Detect which cell encompasses the target text, then output its [X, Y] center coordinate. 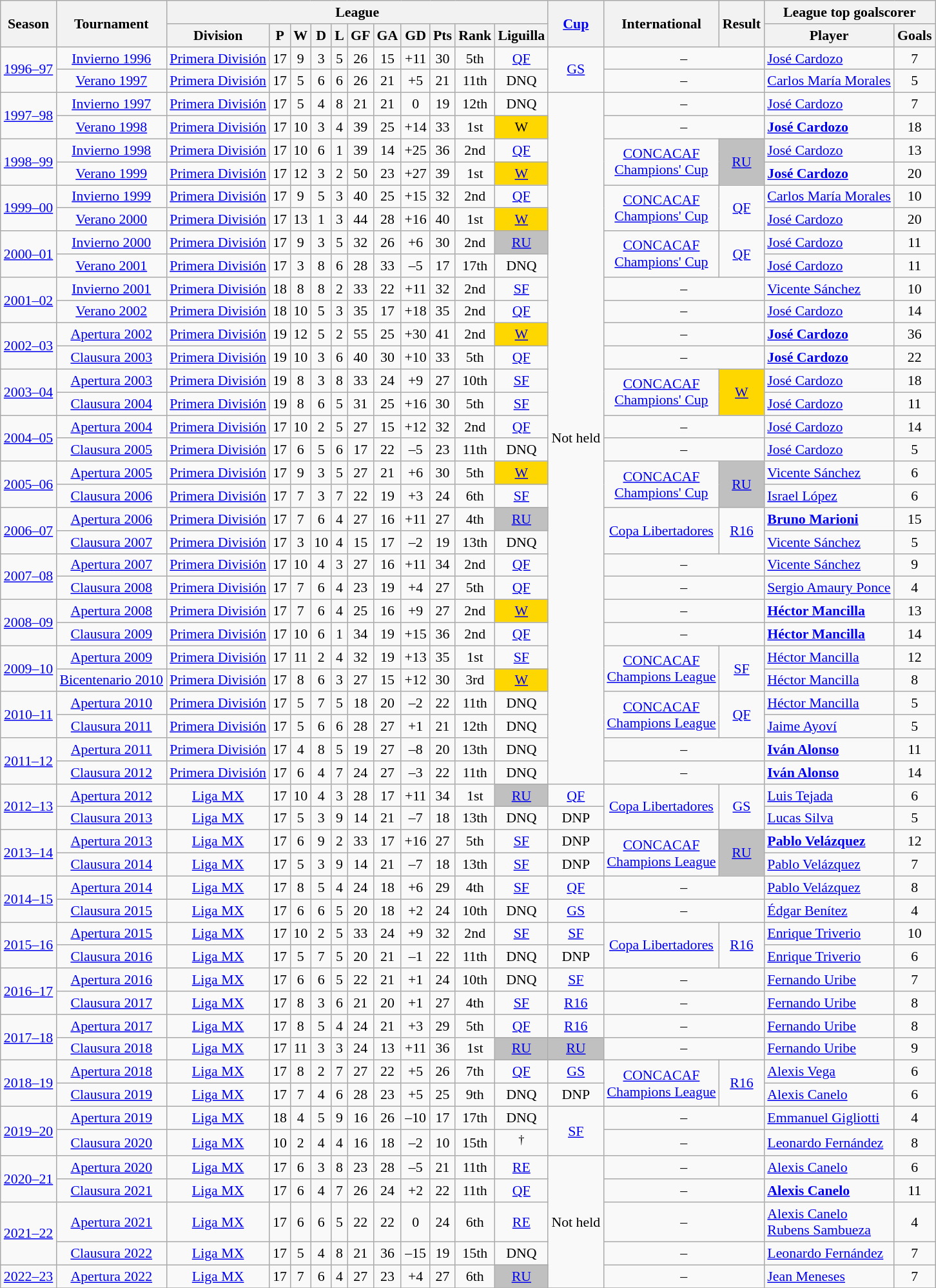
2007–08 [28, 577]
2015–16 [28, 944]
Result [742, 23]
Player [829, 35]
Apertura 2007 [111, 565]
Apertura 2004 [111, 426]
Clausura 2016 [111, 956]
Clausura 2017 [111, 1002]
2016–17 [28, 991]
50 [361, 173]
2001–02 [28, 299]
55 [361, 334]
Apertura 2019 [111, 1118]
Emmanuel Gigliotti [829, 1118]
+25 [415, 150]
1996–97 [28, 70]
Jaime Ayoví [829, 726]
Liguilla [521, 35]
3rd [474, 680]
Division [218, 35]
Clausura 2022 [111, 1253]
D [321, 35]
Alexis Vega [829, 1071]
Apertura 2010 [111, 703]
Clausura 2008 [111, 588]
Invierno 1999 [111, 196]
Clausura 2021 [111, 1191]
Invierno 1998 [111, 150]
Apertura 2018 [111, 1071]
Apertura 2014 [111, 887]
Apertura 2017 [111, 1025]
Verano 1998 [111, 127]
2020–21 [28, 1179]
L [339, 35]
2018–19 [28, 1082]
Clausura 2005 [111, 450]
2014–15 [28, 899]
Lucas Silva [829, 818]
7th [474, 1071]
2002–03 [28, 346]
GF [361, 35]
+10 [415, 357]
9th [474, 1095]
+27 [415, 173]
1997–98 [28, 115]
Clausura 2013 [111, 818]
Apertura 2009 [111, 657]
Clausura 2003 [111, 357]
Verano 2002 [111, 312]
2022–23 [28, 1276]
31 [361, 404]
–1 [415, 956]
† [521, 1143]
Bruno Marioni [829, 519]
+30 [415, 334]
Apertura 2006 [111, 519]
League [357, 12]
Apertura 2013 [111, 841]
Clausura 2006 [111, 495]
2021–22 [28, 1233]
–3 [415, 772]
2019–20 [28, 1131]
Invierno 1996 [111, 58]
Clausura 2014 [111, 864]
Clausura 2011 [111, 726]
Apertura 2020 [111, 1167]
2017–18 [28, 1037]
2000–01 [28, 253]
Clausura 2018 [111, 1049]
Apertura 2002 [111, 334]
Clausura 2015 [111, 910]
Alexis Canelo Rubens Sambueza [829, 1222]
2010–11 [28, 715]
International [661, 23]
Verano 2000 [111, 219]
Apertura 2005 [111, 473]
2009–10 [28, 668]
–8 [415, 749]
Verano 2001 [111, 265]
Invierno 1997 [111, 104]
Verano 1997 [111, 81]
GD [415, 35]
+13 [415, 657]
Clausura 2007 [111, 542]
+14 [415, 127]
GA [387, 35]
Apertura 2022 [111, 1276]
Apertura 2015 [111, 933]
2006–07 [28, 530]
Pts [442, 35]
1998–99 [28, 161]
2003–04 [28, 392]
Clausura 2012 [111, 772]
2011–12 [28, 760]
Goals [915, 35]
2012–13 [28, 806]
Édgar Benítez [829, 910]
Clausura 2004 [111, 404]
Jean Meneses [829, 1276]
Clausura 2019 [111, 1095]
Season [28, 23]
Apertura 2012 [111, 795]
Apertura 2008 [111, 611]
2004–05 [28, 437]
Rank [474, 35]
Israel López [829, 495]
Bicentenario 2010 [111, 680]
Apertura 2011 [111, 749]
2013–14 [28, 853]
Clausura 2009 [111, 634]
Apertura 2016 [111, 979]
Apertura 2003 [111, 381]
44 [361, 219]
2008–09 [28, 622]
P [280, 35]
Cup [576, 23]
Clausura 2020 [111, 1143]
1999–00 [28, 208]
League top goalscorer [850, 12]
+18 [415, 312]
Invierno 2000 [111, 242]
Verano 1999 [111, 173]
Sergio Amaury Ponce [829, 588]
Tournament [111, 23]
Apertura 2021 [111, 1222]
Invierno 2001 [111, 288]
2005–06 [28, 484]
–10 [415, 1118]
41 [442, 334]
–15 [415, 1253]
Luis Tejada [829, 795]
